Return [x, y] of the center of cell containing provided text 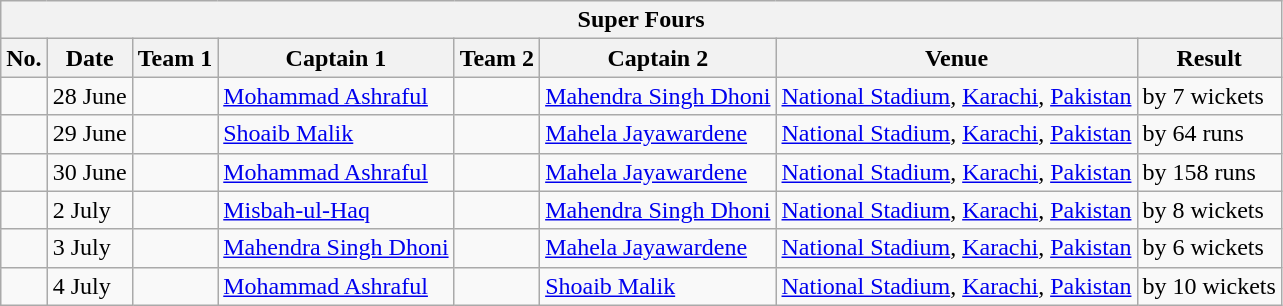
Misbah-ul-Haq [336, 210]
Result [1209, 58]
2 July [90, 210]
Venue [956, 58]
by 158 runs [1209, 172]
by 10 wickets [1209, 286]
Captain 2 [658, 58]
Date [90, 58]
No. [24, 58]
by 8 wickets [1209, 210]
29 June [90, 134]
30 June [90, 172]
by 6 wickets [1209, 248]
Team 1 [175, 58]
28 June [90, 96]
by 64 runs [1209, 134]
Team 2 [497, 58]
4 July [90, 286]
Super Fours [642, 20]
Captain 1 [336, 58]
3 July [90, 248]
by 7 wickets [1209, 96]
